Identify which cell holds the provided text, then report its [x, y] central coordinate. 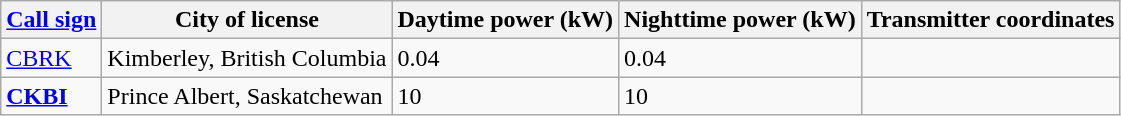
City of license [247, 20]
CKBI [52, 96]
Transmitter coordinates [990, 20]
Call sign [52, 20]
Prince Albert, Saskatchewan [247, 96]
Nighttime power (kW) [740, 20]
Kimberley, British Columbia [247, 58]
Daytime power (kW) [506, 20]
CBRK [52, 58]
